Search for the cell housing the specified text and yield its [x, y] center coordinate. 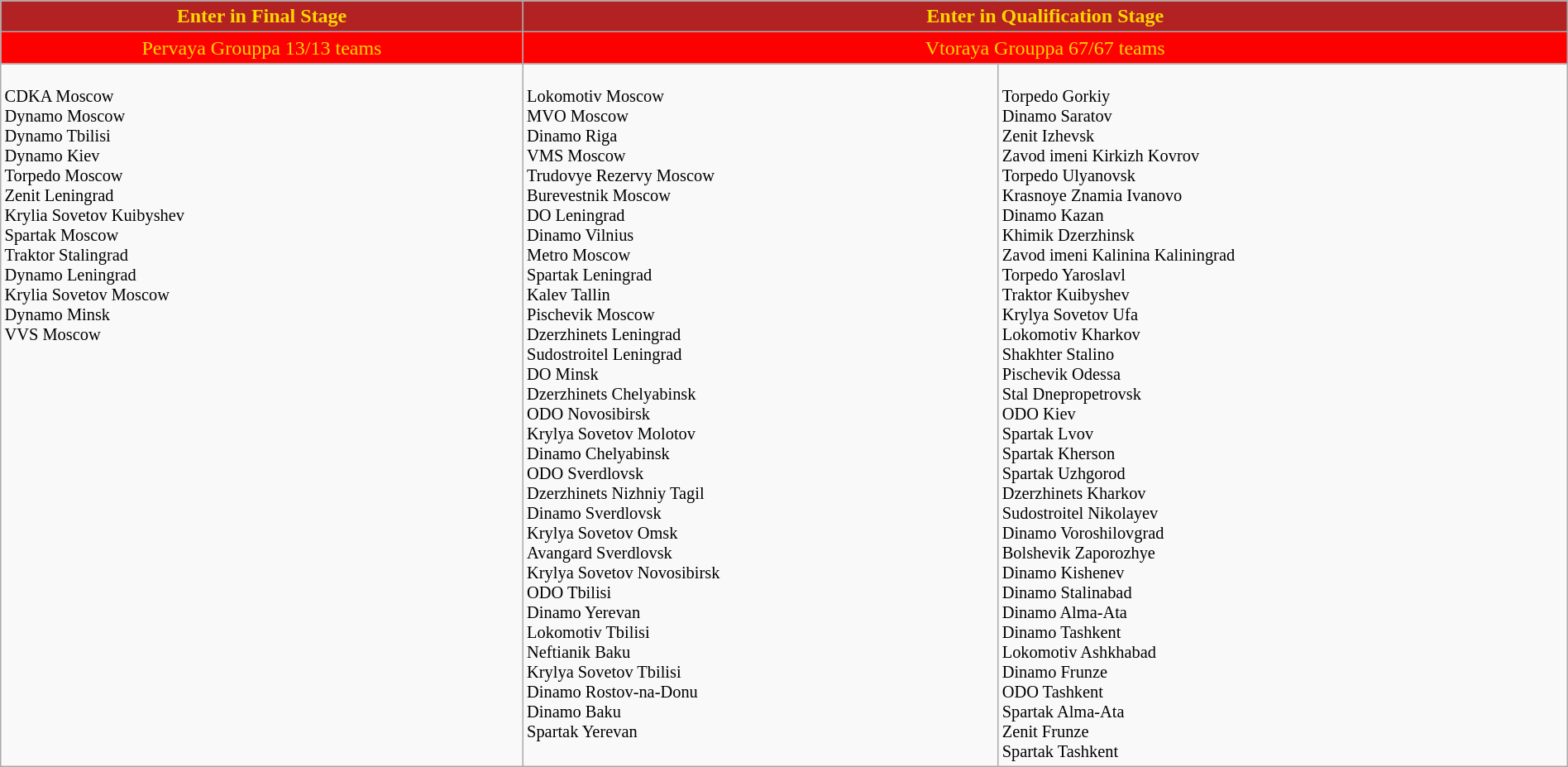
Vtoraya Grouppa 67/67 teams [1045, 48]
Enter in Qualification Stage [1045, 17]
Enter in Final Stage [261, 17]
Pervaya Grouppa 13/13 teams [261, 48]
